Capture the cell that displays the provided text and extract its [x, y] central coordinate. 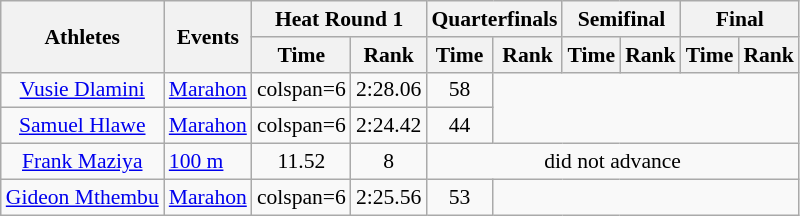
44 [459, 126]
Samuel Hlawe [82, 126]
Heat Round 1 [340, 19]
Gideon Mthembu [82, 197]
2:24.42 [388, 126]
Events [208, 36]
2:28.06 [388, 90]
Athletes [82, 36]
58 [459, 90]
Frank Maziya [82, 162]
Quarterfinals [494, 19]
11.52 [302, 162]
Final [740, 19]
Semifinal [621, 19]
53 [459, 197]
Vusie Dlamini [82, 90]
2:25.56 [388, 197]
100 m [208, 162]
8 [388, 162]
did not advance [612, 162]
